Scan for the cell matching the given text and deliver its (x, y) coordinate at center. 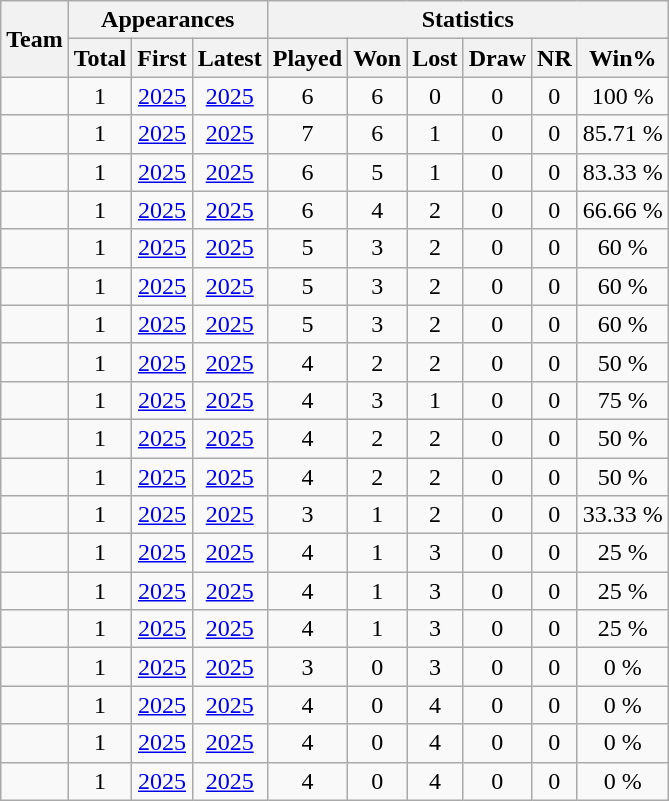
Lost (435, 58)
7 (307, 134)
Total (100, 58)
Statistics (468, 20)
Played (307, 58)
Latest (230, 58)
66.66 % (622, 210)
75 % (622, 400)
Won (378, 58)
85.71 % (622, 134)
33.33 % (622, 515)
Win% (622, 58)
NR (555, 58)
Team (35, 39)
Draw (497, 58)
83.33 % (622, 172)
Appearances (168, 20)
First (162, 58)
100 % (622, 96)
